Determine the [x, y] coordinate at the center of the cell enclosing the given text.  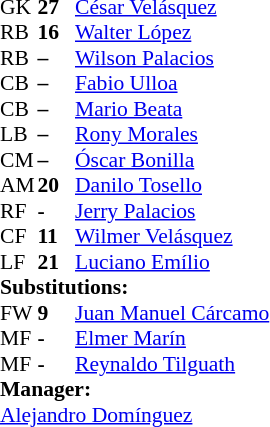
Óscar Bonilla [172, 160]
LB [19, 135]
Wilmer Velásquez [172, 237]
16 [57, 33]
Luciano Emílio [172, 262]
FW [19, 313]
Danilo Tosello [172, 185]
Reynaldo Tilguath [172, 364]
Rony Morales [172, 135]
Manager: [134, 389]
Juan Manuel Cárcamo [172, 313]
9 [57, 313]
AM [19, 185]
Mario Beata [172, 109]
Elmer Marín [172, 339]
Jerry Palacios [172, 211]
Fabio Ulloa [172, 83]
CF [19, 237]
Walter López [172, 33]
CM [19, 160]
11 [57, 237]
Substitutions: [134, 287]
LF [19, 262]
Wilson Palacios [172, 58]
21 [57, 262]
RF [19, 211]
20 [57, 185]
